For the text-containing cell, return its midpoint in (X, Y) coordinate format. 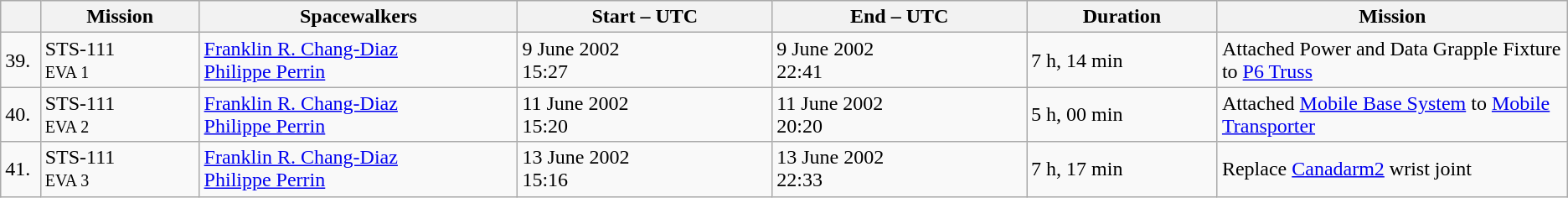
5 h, 00 min (1122, 114)
Attached Mobile Base System to Mobile Transporter (1392, 114)
STS-111EVA 1 (120, 60)
13 June 2002 15:16 (645, 169)
STS-111EVA 3 (120, 169)
9 June 2002 22:41 (900, 60)
Replace Canadarm2 wrist joint (1392, 169)
11 June 2002 20:20 (900, 114)
40. (20, 114)
13 June 2002 22:33 (900, 169)
41. (20, 169)
39. (20, 60)
7 h, 17 min (1122, 169)
End – UTC (900, 17)
STS-111EVA 2 (120, 114)
7 h, 14 min (1122, 60)
Attached Power and Data Grapple Fixture to P6 Truss (1392, 60)
9 June 2002 15:27 (645, 60)
Spacewalkers (358, 17)
Start – UTC (645, 17)
Duration (1122, 17)
11 June 2002 15:20 (645, 114)
